Detect which cell encompasses the target text, then output its [X, Y] center coordinate. 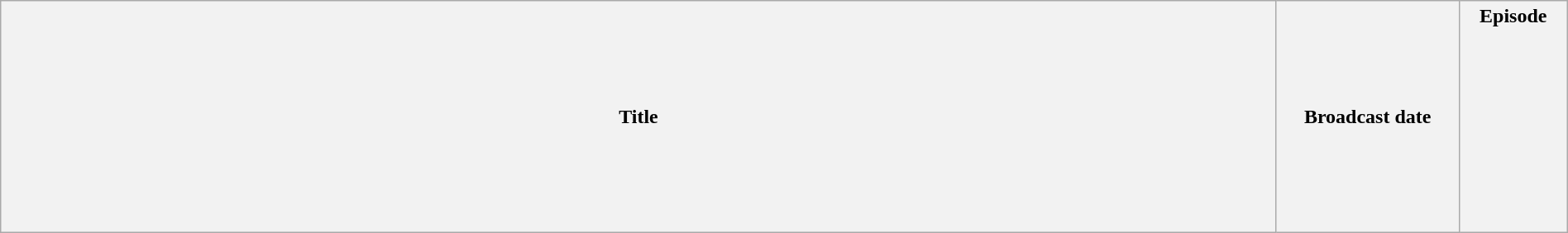
Broadcast date [1368, 117]
Title [638, 117]
Episode [1513, 117]
